Output the (X, Y) coordinate of the center of the cell containing the given text.  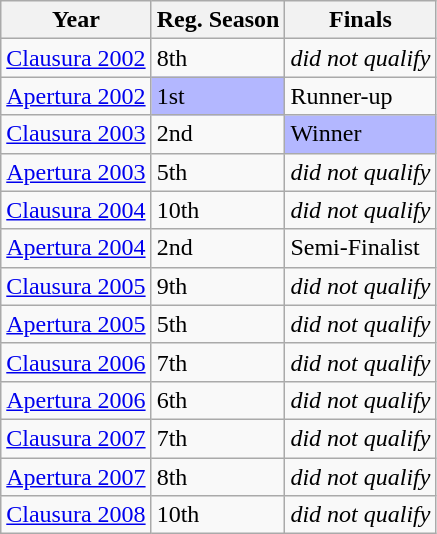
Winner (360, 134)
Apertura 2005 (76, 324)
Apertura 2006 (76, 400)
9th (218, 286)
Apertura 2004 (76, 248)
Runner-up (360, 96)
Reg. Season (218, 20)
Clausura 2006 (76, 362)
Finals (360, 20)
Apertura 2002 (76, 96)
Clausura 2003 (76, 134)
Apertura 2003 (76, 172)
Year (76, 20)
Clausura 2007 (76, 438)
Clausura 2008 (76, 515)
1st (218, 96)
6th (218, 400)
Clausura 2005 (76, 286)
Apertura 2007 (76, 477)
Clausura 2004 (76, 210)
Semi-Finalist (360, 248)
Clausura 2002 (76, 58)
